Scan for the cell matching the given text and deliver its (x, y) coordinate at center. 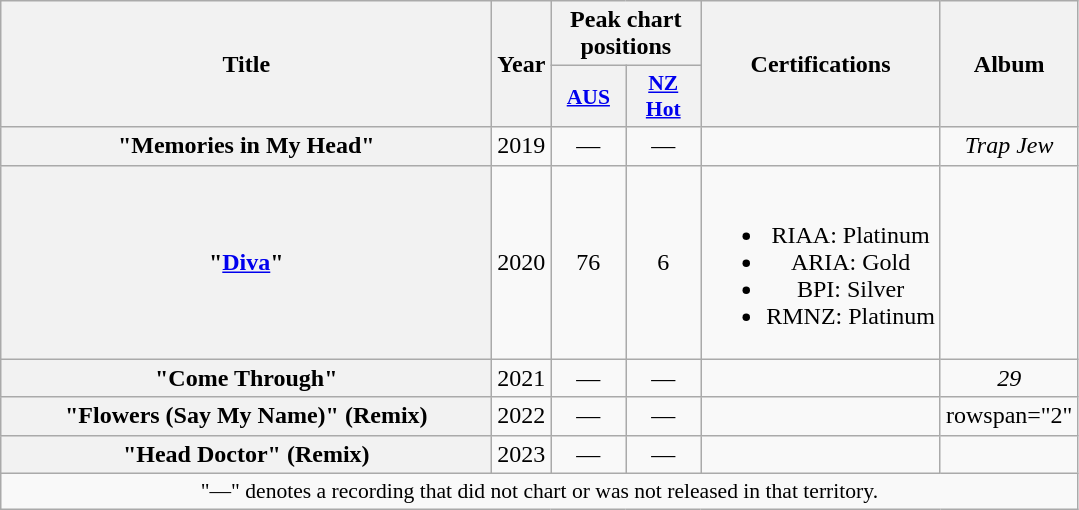
rowspan="2" (1009, 416)
NZHot (664, 96)
Trap Jew (1009, 146)
2021 (522, 378)
Peak chart positions (626, 34)
2023 (522, 454)
Certifications (821, 64)
2022 (522, 416)
"—" denotes a recording that did not chart or was not released in that territory. (540, 491)
Title (246, 64)
Year (522, 64)
"Flowers (Say My Name)" (Remix) (246, 416)
2020 (522, 262)
"Head Doctor" (Remix) (246, 454)
6 (664, 262)
"Come Through" (246, 378)
RIAA: PlatinumARIA: GoldBPI: SilverRMNZ: Platinum (821, 262)
76 (588, 262)
Album (1009, 64)
AUS (588, 96)
"Diva" (246, 262)
2019 (522, 146)
"Memories in My Head" (246, 146)
29 (1009, 378)
